Identify which cell holds the provided text, then report its (X, Y) central coordinate. 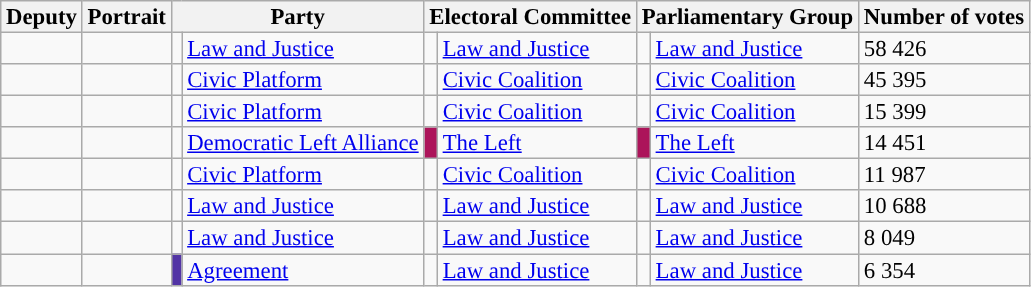
10 688 (944, 206)
58 426 (944, 49)
Party (298, 17)
Portrait (126, 17)
14 451 (944, 143)
6 354 (944, 270)
Parliamentary Group (747, 17)
Deputy (42, 17)
Number of votes (944, 17)
8 049 (944, 238)
Agreement (303, 270)
45 395 (944, 80)
11 987 (944, 175)
15 399 (944, 112)
Electoral Committee (530, 17)
Democratic Left Alliance (303, 143)
